From the cell containing the given text, extract its center point as (x, y) coordinate. 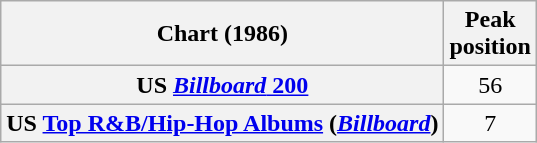
7 (490, 123)
US Top R&B/Hip-Hop Albums (Billboard) (222, 123)
Peakposition (490, 34)
56 (490, 85)
Chart (1986) (222, 34)
US Billboard 200 (222, 85)
